From the cell containing the given text, extract its center point as (x, y) coordinate. 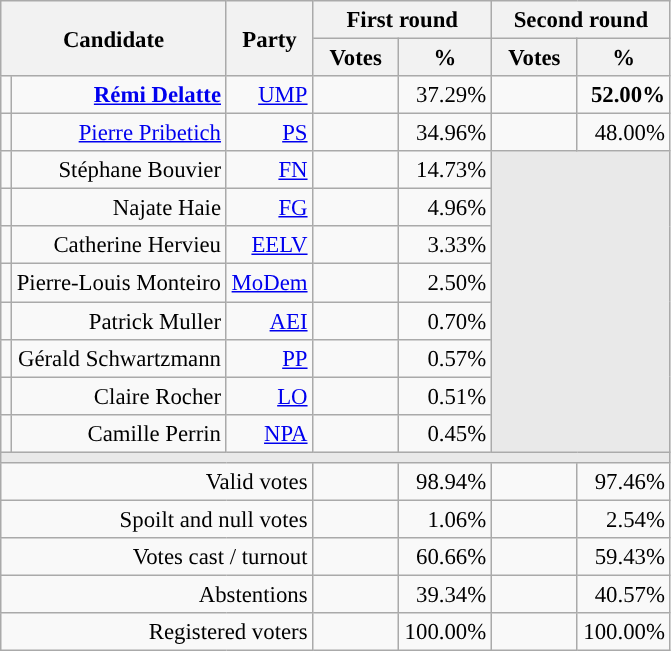
EELV (270, 245)
Spoilt and null votes (157, 519)
FN (270, 170)
0.51% (444, 396)
0.45% (444, 433)
37.29% (444, 95)
MoDem (270, 283)
0.70% (444, 321)
FG (270, 208)
3.33% (444, 245)
39.34% (444, 594)
Najate Haie (118, 208)
59.43% (624, 557)
UMP (270, 95)
4.96% (444, 208)
0.57% (444, 358)
Votes cast / turnout (157, 557)
Pierre Pribetich (118, 133)
40.57% (624, 594)
LO (270, 396)
Rémi Delatte (118, 95)
Pierre-Louis Monteiro (118, 283)
Second round (582, 20)
Patrick Muller (118, 321)
34.96% (444, 133)
Candidate (114, 38)
Stéphane Bouvier (118, 170)
Gérald Schwartzmann (118, 358)
Catherine Hervieu (118, 245)
Party (270, 38)
97.46% (624, 482)
NPA (270, 433)
14.73% (444, 170)
PS (270, 133)
60.66% (444, 557)
Valid votes (157, 482)
98.94% (444, 482)
48.00% (624, 133)
Registered voters (157, 632)
AEI (270, 321)
2.50% (444, 283)
Camille Perrin (118, 433)
Abstentions (157, 594)
1.06% (444, 519)
2.54% (624, 519)
PP (270, 358)
First round (402, 20)
52.00% (624, 95)
Claire Rocher (118, 396)
